Detect which cell encompasses the target text, then output its [x, y] center coordinate. 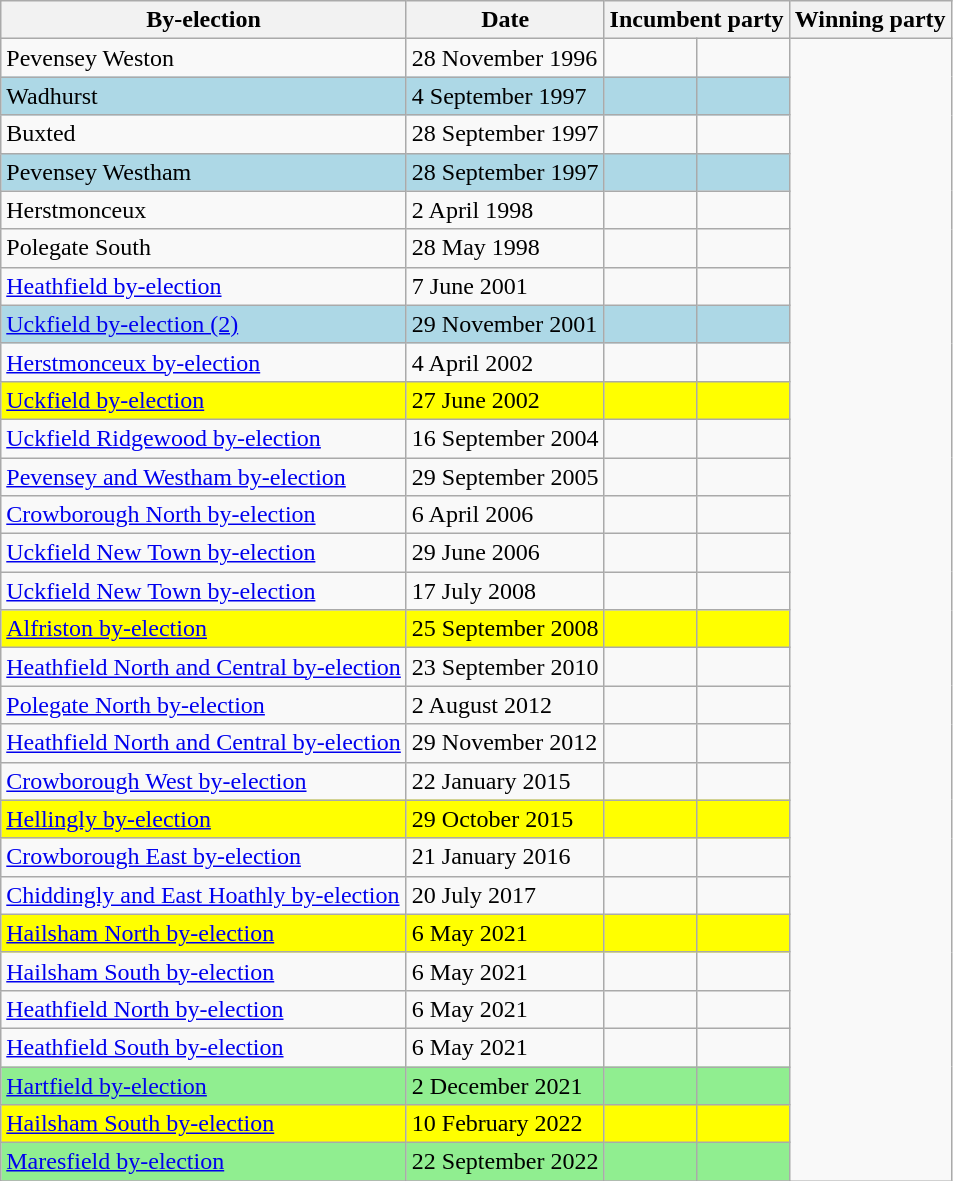
23 September 2010 [505, 667]
28 May 1998 [505, 248]
22 September 2022 [505, 1162]
4 April 2002 [505, 362]
22 January 2015 [505, 781]
Hailsham North by-election [204, 933]
2 August 2012 [505, 705]
Pevensey Westham [204, 172]
6 April 2006 [505, 515]
21 January 2016 [505, 857]
29 October 2015 [505, 819]
29 November 2001 [505, 324]
Crowborough North by-election [204, 515]
Crowborough East by-election [204, 857]
27 June 2002 [505, 400]
Hellingly by-election [204, 819]
4 September 1997 [505, 96]
Hartfield by-election [204, 1085]
Polegate South [204, 248]
29 June 2006 [505, 553]
Incumbent party [696, 20]
28 November 1996 [505, 58]
Herstmonceux [204, 210]
Winning party [870, 20]
Crowborough West by-election [204, 781]
Alfriston by-election [204, 629]
Uckfield Ridgewood by-election [204, 438]
25 September 2008 [505, 629]
29 November 2012 [505, 743]
Polegate North by-election [204, 705]
10 February 2022 [505, 1124]
Date [505, 20]
By-election [204, 20]
Pevensey Weston [204, 58]
Heathfield North by-election [204, 1009]
Uckfield by-election [204, 400]
Herstmonceux by-election [204, 362]
20 July 2017 [505, 895]
Chiddingly and East Hoathly by-election [204, 895]
2 April 1998 [505, 210]
Heathfield by-election [204, 286]
7 June 2001 [505, 286]
Wadhurst [204, 96]
16 September 2004 [505, 438]
2 December 2021 [505, 1085]
29 September 2005 [505, 477]
Maresfield by-election [204, 1162]
Buxted [204, 134]
Pevensey and Westham by-election [204, 477]
Heathfield South by-election [204, 1047]
17 July 2008 [505, 591]
Uckfield by-election (2) [204, 324]
